Pinpoint the cell where the given text exists, returning its (X, Y) midpoint coordinate. 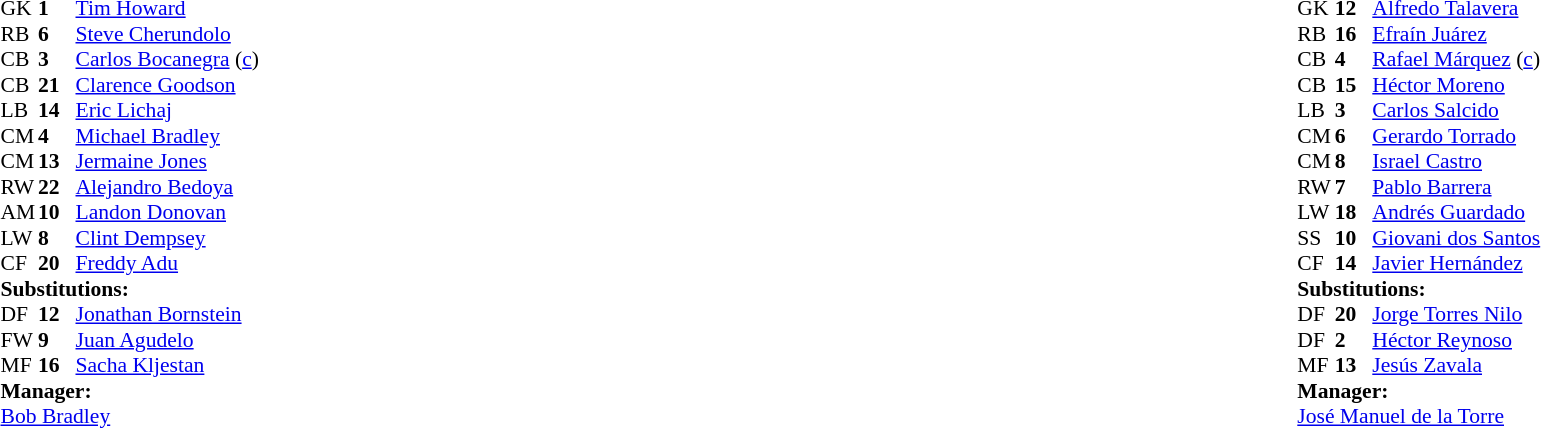
Héctor Reynoso (1456, 340)
7 (1354, 187)
Israel Castro (1456, 161)
SS (1316, 238)
Gerardo Torrado (1456, 136)
Efraín Juárez (1456, 34)
21 (57, 85)
Clint Dempsey (168, 238)
Landon Donovan (168, 213)
FW (19, 340)
Jonathan Bornstein (168, 315)
Juan Agudelo (168, 340)
9 (57, 340)
Pablo Barrera (1456, 187)
Carlos Bocanegra (c) (168, 59)
Clarence Goodson (168, 85)
Héctor Moreno (1456, 85)
15 (1354, 85)
Freddy Adu (168, 263)
Jermaine Jones (168, 161)
Jorge Torres Nilo (1456, 315)
Alejandro Bedoya (168, 187)
Carlos Salcido (1456, 111)
Michael Bradley (168, 136)
Giovani dos Santos (1456, 238)
Sacha Kljestan (168, 365)
Andrés Guardado (1456, 213)
Eric Lichaj (168, 111)
Steve Cherundolo (168, 34)
12 (57, 315)
Jesús Zavala (1456, 365)
AM (19, 213)
Rafael Márquez (c) (1456, 59)
18 (1354, 213)
2 (1354, 340)
Javier Hernández (1456, 263)
22 (57, 187)
